Pinpoint the cell where the given text exists, returning its [x, y] midpoint coordinate. 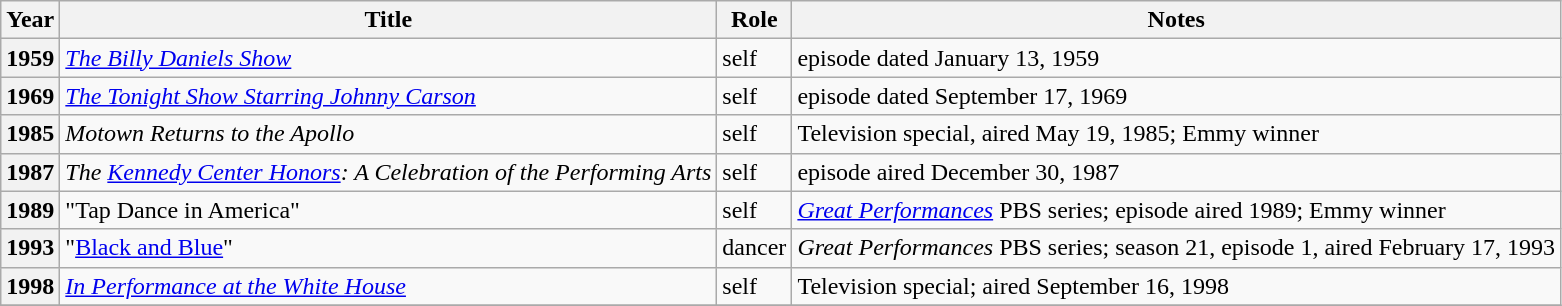
1985 [30, 134]
The Kennedy Center Honors: A Celebration of the Performing Arts [388, 172]
1969 [30, 96]
Title [388, 20]
1998 [30, 286]
1993 [30, 248]
episode dated September 17, 1969 [1176, 96]
1959 [30, 58]
The Billy Daniels Show [388, 58]
1989 [30, 210]
Great Performances PBS series; episode aired 1989; Emmy winner [1176, 210]
Television special; aired September 16, 1998 [1176, 286]
"Black and Blue" [388, 248]
dancer [754, 248]
episode aired December 30, 1987 [1176, 172]
Television special, aired May 19, 1985; Emmy winner [1176, 134]
Year [30, 20]
Notes [1176, 20]
Motown Returns to the Apollo [388, 134]
1987 [30, 172]
Great Performances PBS series; season 21, episode 1, aired February 17, 1993 [1176, 248]
Role [754, 20]
"Tap Dance in America" [388, 210]
The Tonight Show Starring Johnny Carson [388, 96]
In Performance at the White House [388, 286]
episode dated January 13, 1959 [1176, 58]
